Identify which cell holds the provided text, then report its (X, Y) central coordinate. 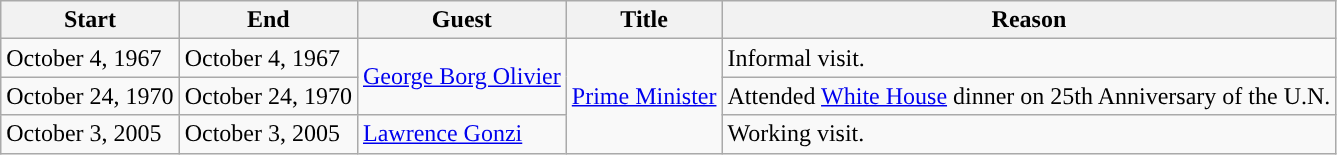
Reason (1029, 20)
Title (644, 20)
Guest (462, 20)
Lawrence Gonzi (462, 134)
Start (90, 20)
Informal visit. (1029, 58)
Attended White House dinner on 25th Anniversary of the U.N. (1029, 96)
Prime Minister (644, 96)
Working visit. (1029, 134)
George Borg Olivier (462, 77)
End (268, 20)
